Extract the [x, y] coordinate from the center of the cell holding the provided text.  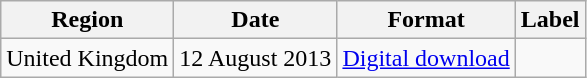
Date [256, 20]
12 August 2013 [256, 58]
Digital download [426, 58]
Region [88, 20]
Format [426, 20]
United Kingdom [88, 58]
Label [550, 20]
